Output the [X, Y] coordinate of the center of the cell containing the given text.  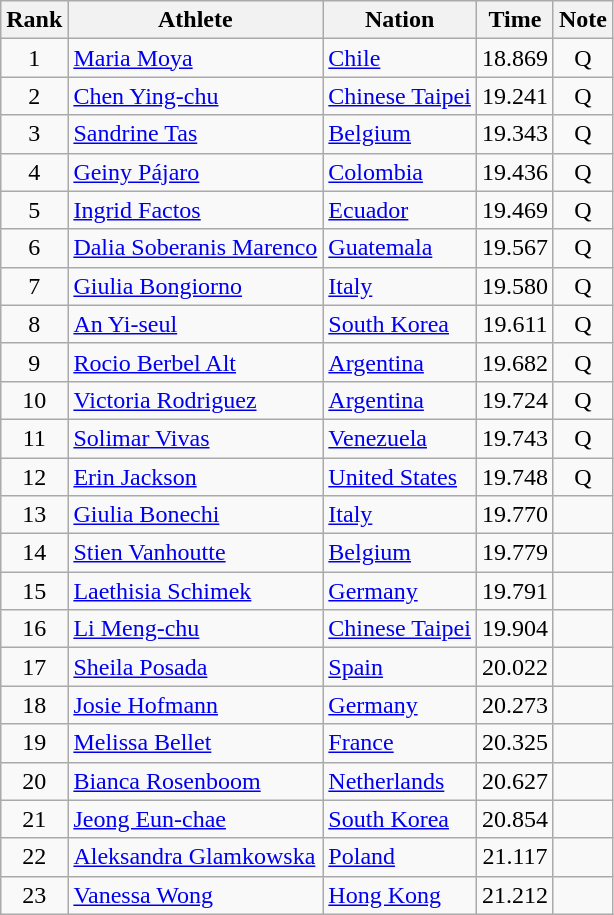
Bianca Rosenboom [196, 781]
Giulia Bongiorno [196, 286]
6 [34, 248]
22 [34, 857]
Nation [400, 20]
17 [34, 667]
19 [34, 743]
21.212 [514, 895]
19.469 [514, 210]
18 [34, 705]
19.904 [514, 629]
18.869 [514, 58]
An Yi-seul [196, 324]
Sandrine Tas [196, 134]
Dalia Soberanis Marenco [196, 248]
9 [34, 362]
Rocio Berbel Alt [196, 362]
Josie Hofmann [196, 705]
11 [34, 438]
Hong Kong [400, 895]
20.325 [514, 743]
Aleksandra Glamkowska [196, 857]
13 [34, 515]
2 [34, 96]
8 [34, 324]
France [400, 743]
20.273 [514, 705]
Erin Jackson [196, 477]
20.854 [514, 819]
Vanessa Wong [196, 895]
Geiny Pájaro [196, 172]
14 [34, 553]
Jeong Eun-chae [196, 819]
19.580 [514, 286]
Time [514, 20]
Li Meng-chu [196, 629]
19.567 [514, 248]
21.117 [514, 857]
Colombia [400, 172]
19.748 [514, 477]
Chile [400, 58]
Ingrid Factos [196, 210]
Victoria Rodriguez [196, 400]
4 [34, 172]
1 [34, 58]
20 [34, 781]
19.343 [514, 134]
23 [34, 895]
United States [400, 477]
5 [34, 210]
Stien Vanhoutte [196, 553]
Note [582, 20]
Solimar Vivas [196, 438]
19.436 [514, 172]
Laethisia Schimek [196, 591]
Maria Moya [196, 58]
Guatemala [400, 248]
Venezuela [400, 438]
21 [34, 819]
19.743 [514, 438]
Poland [400, 857]
19.724 [514, 400]
Giulia Bonechi [196, 515]
19.682 [514, 362]
19.779 [514, 553]
19.791 [514, 591]
Rank [34, 20]
Netherlands [400, 781]
10 [34, 400]
19.241 [514, 96]
16 [34, 629]
12 [34, 477]
15 [34, 591]
20.022 [514, 667]
19.770 [514, 515]
19.611 [514, 324]
Athlete [196, 20]
Chen Ying-chu [196, 96]
Ecuador [400, 210]
Sheila Posada [196, 667]
Spain [400, 667]
20.627 [514, 781]
7 [34, 286]
3 [34, 134]
Melissa Bellet [196, 743]
